Capture the cell that displays the provided text and extract its [x, y] central coordinate. 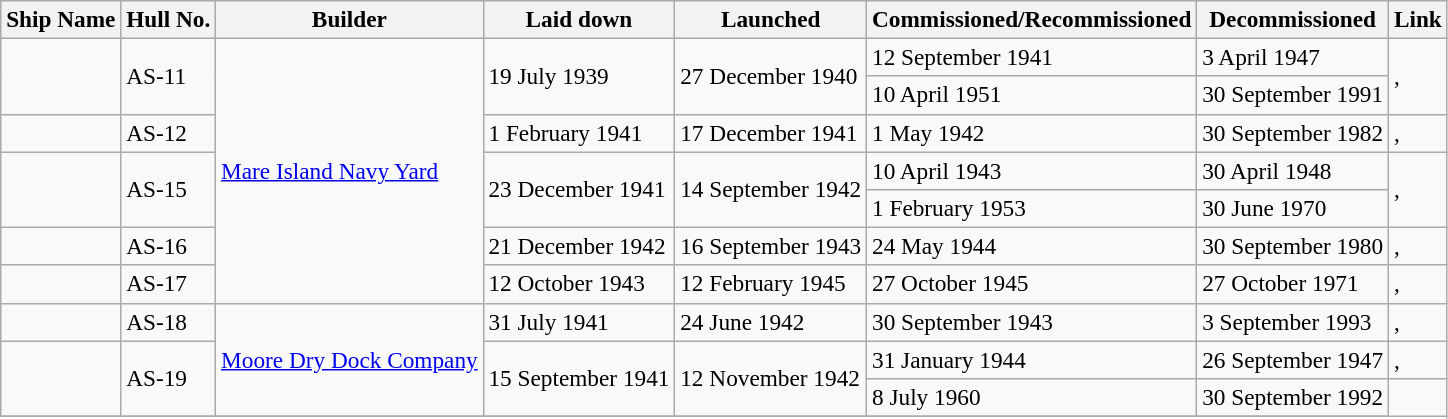
1 February 1941 [579, 133]
30 April 1948 [1293, 170]
1 May 1942 [1032, 133]
30 September 1943 [1032, 322]
Hull No. [168, 19]
AS-18 [168, 322]
23 December 1941 [579, 189]
27 October 1971 [1293, 284]
12 February 1945 [771, 284]
24 June 1942 [771, 322]
Ship Name [61, 19]
14 September 1942 [771, 189]
12 September 1941 [1032, 57]
AS-19 [168, 378]
26 September 1947 [1293, 359]
19 July 1939 [579, 76]
Launched [771, 19]
1 February 1953 [1032, 208]
3 April 1947 [1293, 57]
10 April 1943 [1032, 170]
3 September 1993 [1293, 322]
31 January 1944 [1032, 359]
30 September 1992 [1293, 397]
30 September 1991 [1293, 95]
Commissioned/Recommissioned [1032, 19]
AS-11 [168, 76]
27 December 1940 [771, 76]
8 July 1960 [1032, 397]
31 July 1941 [579, 322]
30 June 1970 [1293, 208]
Laid down [579, 19]
17 December 1941 [771, 133]
10 April 1951 [1032, 95]
12 October 1943 [579, 284]
Decommissioned [1293, 19]
AS-16 [168, 246]
15 September 1941 [579, 378]
AS-15 [168, 189]
30 September 1980 [1293, 246]
16 September 1943 [771, 246]
21 December 1942 [579, 246]
AS-12 [168, 133]
Mare Island Navy Yard [350, 170]
Link [1418, 19]
24 May 1944 [1032, 246]
Builder [350, 19]
Moore Dry Dock Company [350, 360]
12 November 1942 [771, 378]
30 September 1982 [1293, 133]
27 October 1945 [1032, 284]
AS-17 [168, 284]
